Output the (X, Y) coordinate of the center of the cell containing the given text.  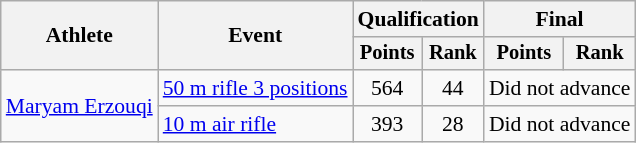
Event (256, 36)
564 (388, 88)
10 m air rifle (256, 124)
28 (453, 124)
Athlete (80, 36)
393 (388, 124)
Final (560, 19)
50 m rifle 3 positions (256, 88)
44 (453, 88)
Qualification (418, 19)
Maryam Erzouqi (80, 106)
